Detect which cell encompasses the target text, then output its (x, y) center coordinate. 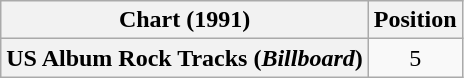
5 (415, 58)
Chart (1991) (185, 20)
US Album Rock Tracks (Billboard) (185, 58)
Position (415, 20)
